For the text-containing cell, return its midpoint in [X, Y] coordinate format. 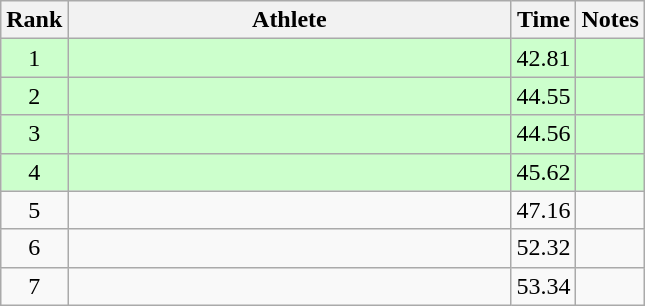
53.34 [544, 286]
Rank [34, 20]
6 [34, 248]
2 [34, 96]
3 [34, 134]
42.81 [544, 58]
5 [34, 210]
1 [34, 58]
Time [544, 20]
4 [34, 172]
44.56 [544, 134]
45.62 [544, 172]
Notes [610, 20]
52.32 [544, 248]
47.16 [544, 210]
7 [34, 286]
44.55 [544, 96]
Athlete [290, 20]
